Return the (x, y) coordinate for the center point of the cell that contains the specified text.  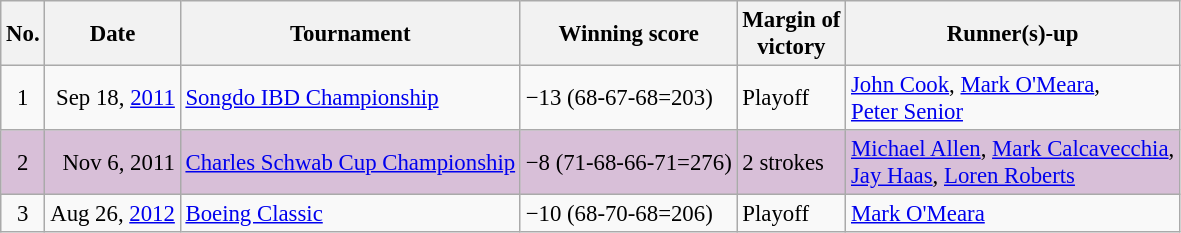
Date (112, 34)
3 (23, 214)
Aug 26, 2012 (112, 214)
−13 (68-67-68=203) (628, 98)
Charles Schwab Cup Championship (350, 162)
No. (23, 34)
2 (23, 162)
Boeing Classic (350, 214)
−10 (68-70-68=206) (628, 214)
Winning score (628, 34)
Margin ofvictory (792, 34)
1 (23, 98)
Runner(s)-up (1013, 34)
John Cook, Mark O'Meara, Peter Senior (1013, 98)
2 strokes (792, 162)
Michael Allen, Mark Calcavecchia, Jay Haas, Loren Roberts (1013, 162)
−8 (71-68-66-71=276) (628, 162)
Sep 18, 2011 (112, 98)
Songdo IBD Championship (350, 98)
Nov 6, 2011 (112, 162)
Mark O'Meara (1013, 214)
Tournament (350, 34)
